From the cell containing the given text, extract its center point as [X, Y] coordinate. 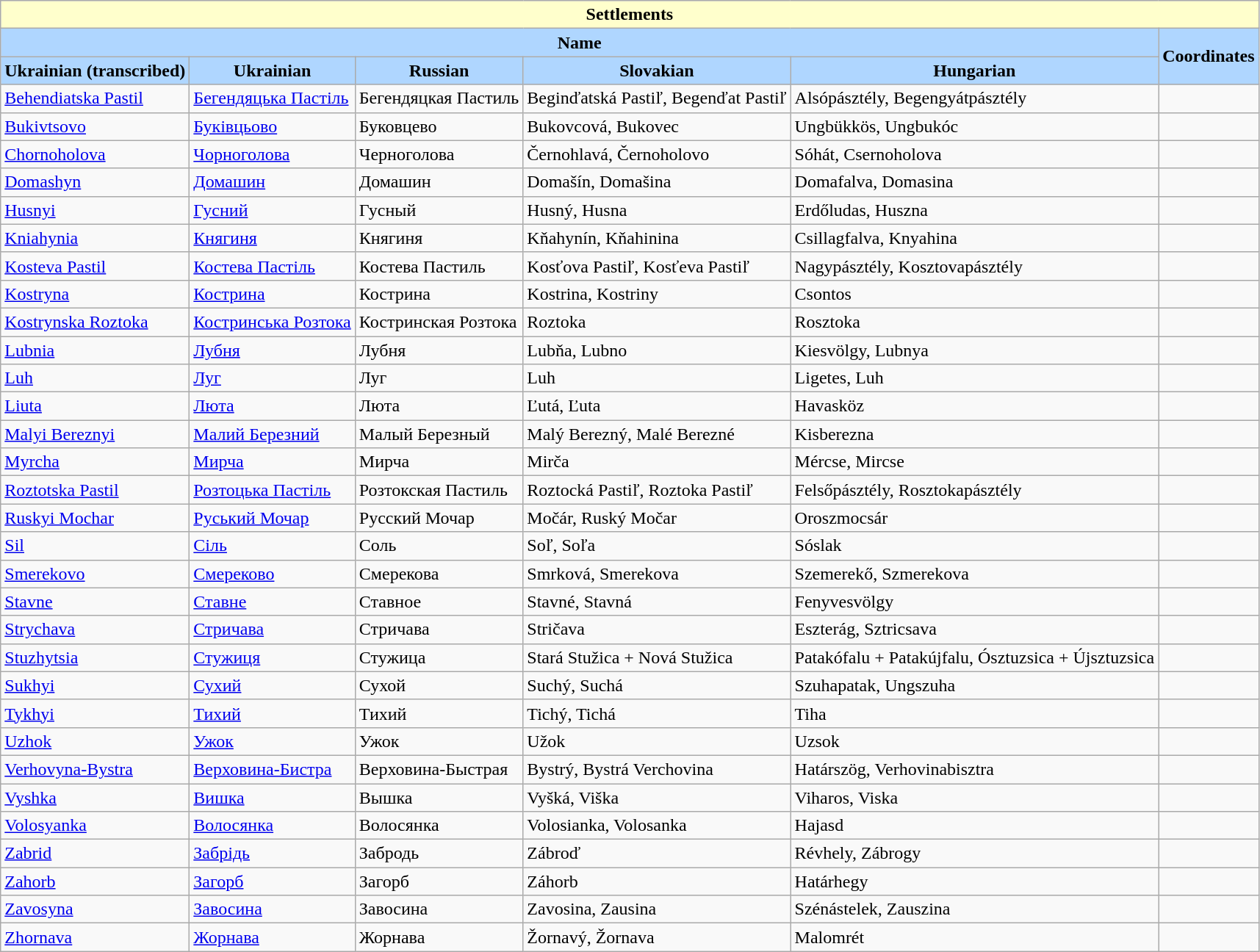
Zábroď [657, 854]
Kostrynska Roztoka [96, 322]
Zhornava [96, 937]
Slovakian [657, 71]
Stavne [96, 602]
Kosťova Pastiľ, Kosťeva Pastiľ [657, 266]
Забродь [439, 854]
Руський Мочар [272, 518]
Верховина-Быстрая [439, 769]
Határszög, Verhovinabisztra [974, 769]
Верховина-Бистра [272, 769]
Határhegy [974, 881]
Stavné, Stavná [657, 602]
Костринская Розтока [439, 322]
Гусний [272, 210]
Csontos [974, 294]
Ставное [439, 602]
Малый Березный [439, 434]
Havasköz [974, 406]
Žornavý, Žornava [657, 937]
Volosianka, Volosanka [657, 826]
Užok [657, 741]
Myrcha [96, 462]
Settlements [630, 15]
Malyi Bereznyi [96, 434]
Костева Пастіль [272, 266]
Roztotska Pastil [96, 490]
Uzsok [974, 741]
Розтокская Пастиль [439, 490]
Sukhyi [96, 685]
Сухой [439, 685]
Буківцьово [272, 126]
Nagypásztély, Kosztovapásztély [974, 266]
Smrková, Smerekova [657, 574]
Szemerekő, Szmerekova [974, 574]
Bukivtsovo [96, 126]
Stuzhytsia [96, 657]
Oroszmocsár [974, 518]
Fenyvesvölgy [974, 602]
Domashyn [96, 182]
Eszterág, Sztricsava [974, 630]
Вышка [439, 797]
Vyshka [96, 797]
Бегендяцька Пастіль [272, 98]
Малий Березний [272, 434]
Чорноголова [272, 154]
Roztocká Pastiľ, Roztoka Pastiľ [657, 490]
Zavosina, Zausina [657, 909]
Ľutá, Ľuta [657, 406]
Močár, Ruský Močar [657, 518]
Sil [96, 546]
Záhorb [657, 881]
Tiha [974, 713]
Ungbükkös, Ungbukóc [974, 126]
Coordinates [1209, 57]
Смерекова [439, 574]
Vyšká, Viška [657, 797]
Смереково [272, 574]
Husnyi [96, 210]
Стужица [439, 657]
Sóhát, Csernoholova [974, 154]
Alsópásztély, Begengyátpásztély [974, 98]
Mirča [657, 462]
Behendiatska Pastil [96, 98]
Suchý, Suchá [657, 685]
Malý Berezný, Malé Berezné [657, 434]
Felsőpásztély, Rosztokapásztély [974, 490]
Ukrainian (transcribed) [96, 71]
Соль [439, 546]
Черноголова [439, 154]
Русский Мочар [439, 518]
Tichý, Tichá [657, 713]
Bukovcová, Bukovec [657, 126]
Гусный [439, 210]
Stará Stužica + Nová Stužica [657, 657]
Hajasd [974, 826]
Domafalva, Domasina [974, 182]
Uzhok [96, 741]
Stričava [657, 630]
Beginďatská Pastiľ, Begenďat Pastiľ [657, 98]
Tykhyi [96, 713]
Вишка [272, 797]
Révhely, Zábrogy [974, 854]
Strychava [96, 630]
Lubnia [96, 350]
Zahorb [96, 881]
Kiesvölgy, Lubnya [974, 350]
Бегендяцкая Пастиль [439, 98]
Kostryna [96, 294]
Костева Пастиль [439, 266]
Roztoka [657, 322]
Soľ, Soľa [657, 546]
Ligetes, Luh [974, 378]
Kniahynia [96, 238]
Bystrý, Bystrá Verchovina [657, 769]
Kosteva Pastil [96, 266]
Szuhapatak, Ungszuha [974, 685]
Smerekovo [96, 574]
Csillagfalva, Knyahina [974, 238]
Zabrid [96, 854]
Сіль [272, 546]
Ukrainian [272, 71]
Liuta [96, 406]
Husný, Husna [657, 210]
Стужиця [272, 657]
Viharos, Viska [974, 797]
Verhovyna-Bystra [96, 769]
Hungarian [974, 71]
Mércse, Mircse [974, 462]
Russian [439, 71]
Volosyanka [96, 826]
Kňahynín, Kňahinina [657, 238]
Костринська Розтока [272, 322]
Kisberezna [974, 434]
Domašín, Domašina [657, 182]
Patakófalu + Patakújfalu, Ósztuzsica + Újsztuzsica [974, 657]
Rosztoka [974, 322]
Erdőludas, Huszna [974, 210]
Sóslak [974, 546]
Сухий [272, 685]
Ставне [272, 602]
Szénástelek, Zauszina [974, 909]
Kostrina, Kostriny [657, 294]
Буковцево [439, 126]
Розтоцька Пастіль [272, 490]
Zavosyna [96, 909]
Černohlavá, Černoholovo [657, 154]
Забрідь [272, 854]
Ruskyi Mochar [96, 518]
Lubňa, Lubno [657, 350]
Malomrét [974, 937]
Chornoholova [96, 154]
Name [580, 43]
